Determine the (x, y) coordinate at the center of the cell enclosing the given text.  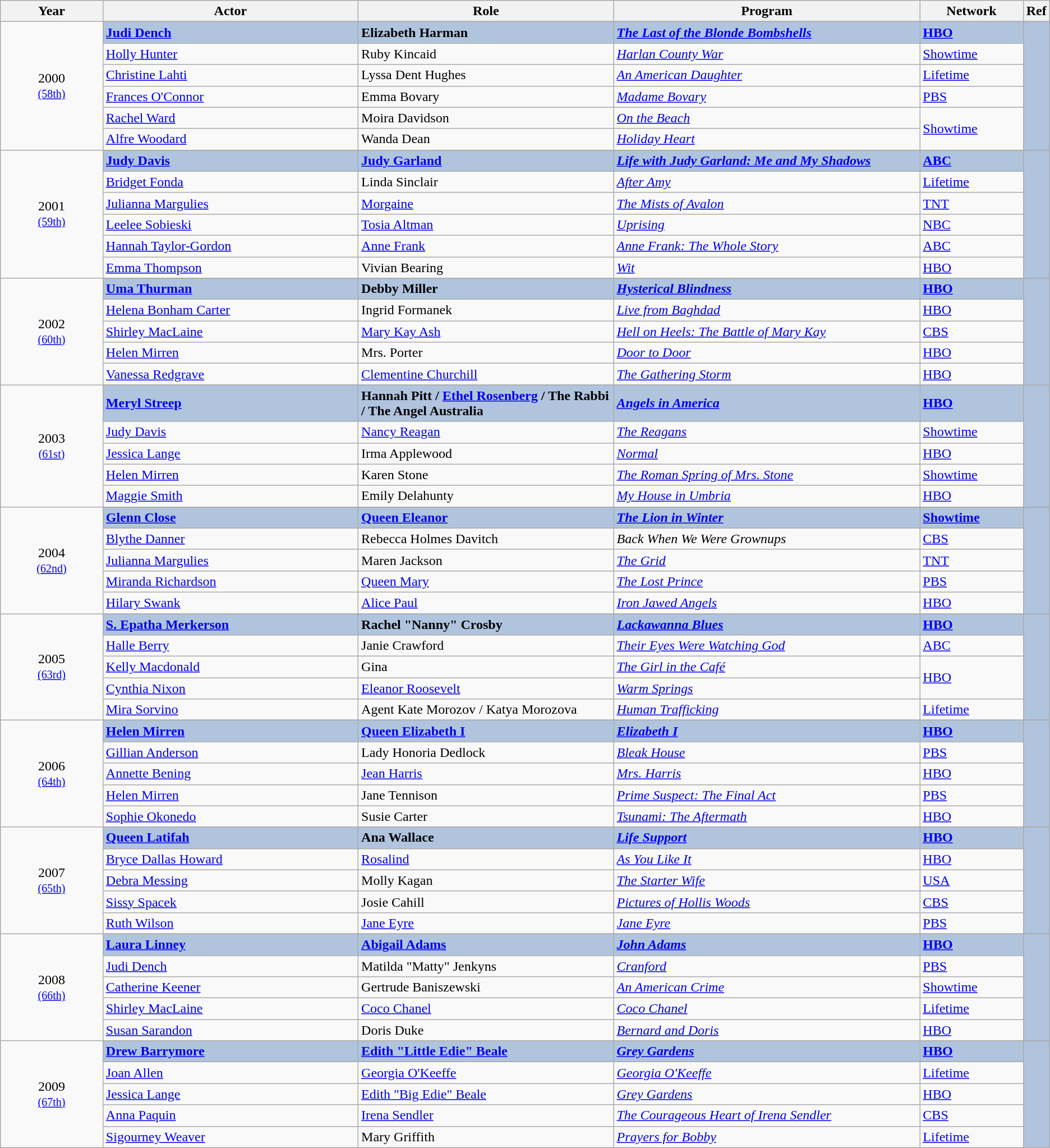
After Amy (767, 182)
Anne Frank: The Whole Story (767, 246)
Cranford (767, 966)
Gertrude Baniszewski (486, 988)
An American Daughter (767, 75)
Rachel Ward (230, 118)
Judy Garland (486, 160)
2005 (63rd) (52, 667)
Bryce Dallas Howard (230, 859)
Gina (486, 667)
Abigail Adams (486, 944)
Helena Bonham Carter (230, 310)
Year (52, 11)
Moira Davidson (486, 118)
The Reagans (767, 432)
Pictures of Hollis Woods (767, 902)
Lackawanna Blues (767, 624)
Prayers for Bobby (767, 1137)
Their Eyes Were Watching God (767, 646)
Warm Springs (767, 688)
Agent Kate Morozov / Katya Morozova (486, 710)
The Roman Spring of Mrs. Stone (767, 475)
Annette Bening (230, 774)
Halle Berry (230, 646)
Glenn Close (230, 517)
The Last of the Blonde Bombshells (767, 33)
Lady Honoria Dedlock (486, 752)
Alfre Woodard (230, 139)
Vanessa Redgrave (230, 374)
Jane Tennison (486, 795)
Catherine Keener (230, 988)
Matilda "Matty" Jenkyns (486, 966)
Jean Harris (486, 774)
Sophie Okonedo (230, 816)
Cynthia Nixon (230, 688)
Edith "Little Edie" Beale (486, 1051)
Maren Jackson (486, 560)
Queen Mary (486, 581)
Ingrid Formanek (486, 310)
Edith "Big Edie" Beale (486, 1094)
Linda Sinclair (486, 182)
Queen Eleanor (486, 517)
Mrs. Porter (486, 353)
Madame Bovary (767, 97)
Sigourney Weaver (230, 1137)
The Lion in Winter (767, 517)
Susan Sarandon (230, 1030)
Uma Thurman (230, 289)
The Girl in the Café (767, 667)
Ana Wallace (486, 838)
Frances O'Connor (230, 97)
John Adams (767, 944)
Blythe Danner (230, 539)
Emma Bovary (486, 97)
Human Trafficking (767, 710)
Drew Barrymore (230, 1051)
Life with Judy Garland: Me and My Shadows (767, 160)
Holiday Heart (767, 139)
2008 (66th) (52, 987)
2004 (62nd) (52, 560)
Susie Carter (486, 816)
Hysterical Blindness (767, 289)
2003 (61st) (52, 446)
Door to Door (767, 353)
Elizabeth I (767, 731)
Mira Sorvino (230, 710)
An American Crime (767, 988)
Hannah Taylor-Gordon (230, 246)
USA (971, 880)
Debra Messing (230, 880)
Emma Thompson (230, 268)
Miranda Richardson (230, 581)
Elizabeth Harman (486, 33)
Network (971, 11)
Anne Frank (486, 246)
Live from Baghdad (767, 310)
Clementine Churchill (486, 374)
As You Like It (767, 859)
Actor (230, 11)
Laura Linney (230, 944)
The Grid (767, 560)
Hilary Swank (230, 603)
Normal (767, 453)
Prime Suspect: The Final Act (767, 795)
Bernard and Doris (767, 1030)
Alice Paul (486, 603)
Rosalind (486, 859)
2009 (67th) (52, 1094)
Josie Cahill (486, 902)
Holly Hunter (230, 54)
Queen Latifah (230, 838)
Karen Stone (486, 475)
Hannah Pitt / Ethel Rosenberg / The Rabbi / The Angel Australia (486, 403)
Bleak House (767, 752)
Program (767, 11)
Janie Crawford (486, 646)
Iron Jawed Angels (767, 603)
Uprising (767, 224)
Joan Allen (230, 1073)
Ruth Wilson (230, 923)
Debby Miller (486, 289)
2000 (58th) (52, 86)
The Lost Prince (767, 581)
Angels in America (767, 403)
Kelly Macdonald (230, 667)
2001 (59th) (52, 214)
Gillian Anderson (230, 752)
Back When We Were Grownups (767, 539)
Queen Elizabeth I (486, 731)
Emily Delahunty (486, 496)
Maggie Smith (230, 496)
Lyssa Dent Hughes (486, 75)
Meryl Streep (230, 403)
The Starter Wife (767, 880)
2006 (64th) (52, 774)
Rebecca Holmes Davitch (486, 539)
Eleanor Roosevelt (486, 688)
Nancy Reagan (486, 432)
Mrs. Harris (767, 774)
Sissy Spacek (230, 902)
Harlan County War (767, 54)
Rachel "Nanny" Crosby (486, 624)
Hell on Heels: The Battle of Mary Kay (767, 332)
The Courageous Heart of Irena Sendler (767, 1115)
Tsunami: The Aftermath (767, 816)
Morgaine (486, 203)
Irena Sendler (486, 1115)
Doris Duke (486, 1030)
Bridget Fonda (230, 182)
The Mists of Avalon (767, 203)
Molly Kagan (486, 880)
Anna Paquin (230, 1115)
Wanda Dean (486, 139)
Ref (1037, 11)
Ruby Kincaid (486, 54)
My House in Umbria (767, 496)
2007 (65th) (52, 880)
Mary Kay Ash (486, 332)
On the Beach (767, 118)
Life Support (767, 838)
Mary Griffith (486, 1137)
Irma Applewood (486, 453)
The Gathering Storm (767, 374)
Tosia Altman (486, 224)
Role (486, 11)
Christine Lahti (230, 75)
S. Epatha Merkerson (230, 624)
Vivian Bearing (486, 268)
2002 (60th) (52, 332)
NBC (971, 224)
Wit (767, 268)
Leelee Sobieski (230, 224)
